Detect which cell encompasses the target text, then output its (X, Y) center coordinate. 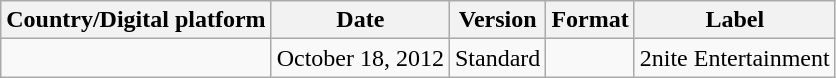
Format (590, 20)
2nite Entertainment (734, 58)
Label (734, 20)
Country/Digital platform (136, 20)
October 18, 2012 (360, 58)
Date (360, 20)
Version (497, 20)
Standard (497, 58)
